Output the [X, Y] coordinate of the center of the cell containing the given text.  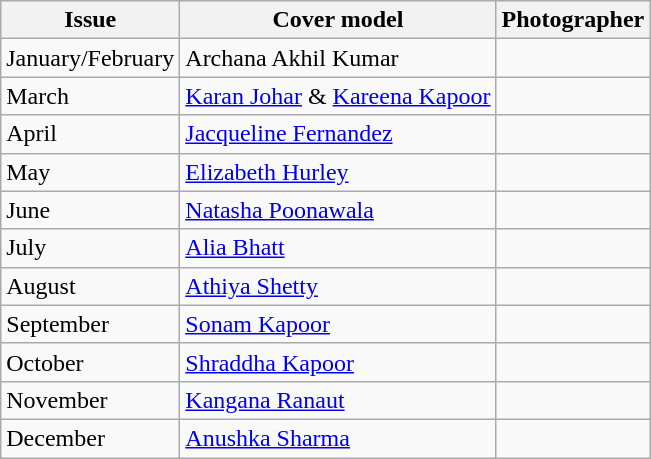
September [90, 324]
Athiya Shetty [338, 286]
October [90, 362]
Kangana Ranaut [338, 400]
Karan Johar & Kareena Kapoor [338, 96]
Photographer [573, 20]
April [90, 134]
Natasha Poonawala [338, 210]
Jacqueline Fernandez [338, 134]
November [90, 400]
Issue [90, 20]
Alia Bhatt [338, 248]
Cover model [338, 20]
Sonam Kapoor [338, 324]
January/February [90, 58]
Archana Akhil Kumar [338, 58]
Shraddha Kapoor [338, 362]
June [90, 210]
July [90, 248]
August [90, 286]
May [90, 172]
March [90, 96]
Anushka Sharma [338, 438]
Elizabeth Hurley [338, 172]
December [90, 438]
